Pinpoint the cell where the given text exists, returning its [x, y] midpoint coordinate. 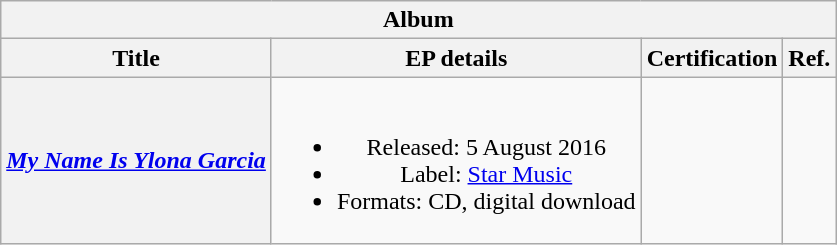
EP details [456, 58]
My Name Is Ylona Garcia [136, 160]
Title [136, 58]
Album [418, 20]
Released: 5 August 2016Label: Star MusicFormats: CD, digital download [456, 160]
Certification [712, 58]
Ref. [810, 58]
